Pinpoint the cell where the given text exists, returning its (x, y) midpoint coordinate. 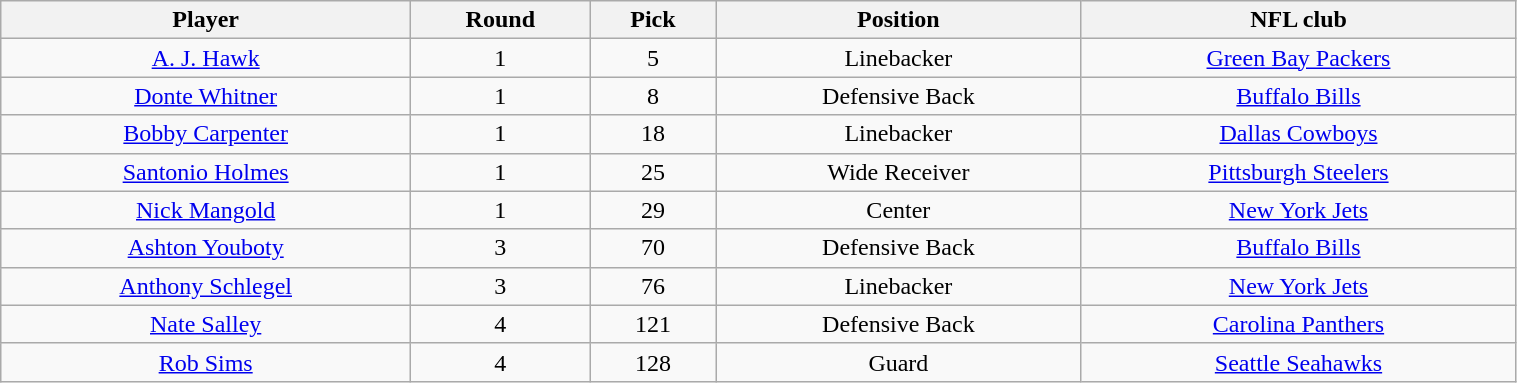
Player (206, 20)
Position (898, 20)
Bobby Carpenter (206, 134)
Nate Salley (206, 324)
Wide Receiver (898, 172)
Anthony Schlegel (206, 286)
Guard (898, 362)
Pittsburgh Steelers (1298, 172)
NFL club (1298, 20)
70 (653, 248)
18 (653, 134)
Round (500, 20)
Seattle Seahawks (1298, 362)
25 (653, 172)
Center (898, 210)
Santonio Holmes (206, 172)
76 (653, 286)
121 (653, 324)
Ashton Youboty (206, 248)
A. J. Hawk (206, 58)
Green Bay Packers (1298, 58)
8 (653, 96)
Pick (653, 20)
128 (653, 362)
Carolina Panthers (1298, 324)
Donte Whitner (206, 96)
Nick Mangold (206, 210)
5 (653, 58)
29 (653, 210)
Rob Sims (206, 362)
Dallas Cowboys (1298, 134)
